Determine the (X, Y) coordinate at the center of the cell enclosing the given text.  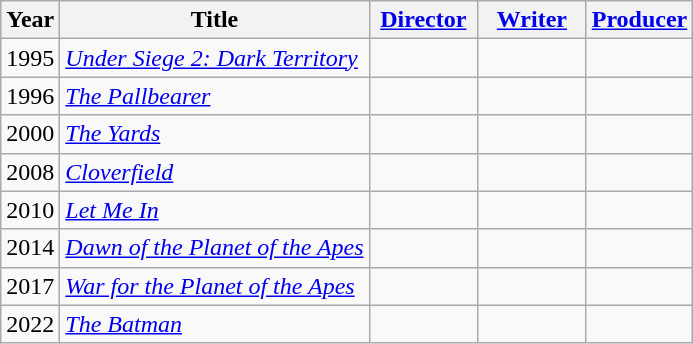
Dawn of the Planet of the Apes (214, 248)
2014 (30, 248)
2017 (30, 286)
Title (214, 20)
The Yards (214, 134)
Let Me In (214, 210)
Year (30, 20)
Producer (640, 20)
2022 (30, 324)
Director (424, 20)
The Pallbearer (214, 96)
Cloverfield (214, 172)
War for the Planet of the Apes (214, 286)
Under Siege 2: Dark Territory (214, 58)
The Batman (214, 324)
2010 (30, 210)
1996 (30, 96)
2008 (30, 172)
1995 (30, 58)
2000 (30, 134)
Writer (532, 20)
